Return the (x, y) coordinate for the center point of the cell that contains the specified text.  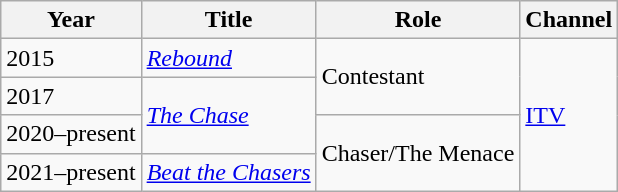
2020–present (71, 134)
The Chase (228, 115)
2015 (71, 58)
Chaser/The Menace (418, 153)
Channel (569, 20)
Role (418, 20)
ITV (569, 115)
2017 (71, 96)
Rebound (228, 58)
Year (71, 20)
Title (228, 20)
2021–present (71, 172)
Beat the Chasers (228, 172)
Contestant (418, 77)
